Scan for the cell matching the given text and deliver its [x, y] coordinate at center. 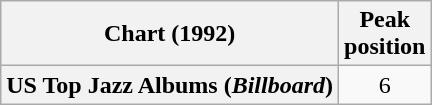
Peakposition [385, 34]
Chart (1992) [170, 34]
US Top Jazz Albums (Billboard) [170, 85]
6 [385, 85]
